Locate the cell with the specified text and output its [x, y] center coordinate. 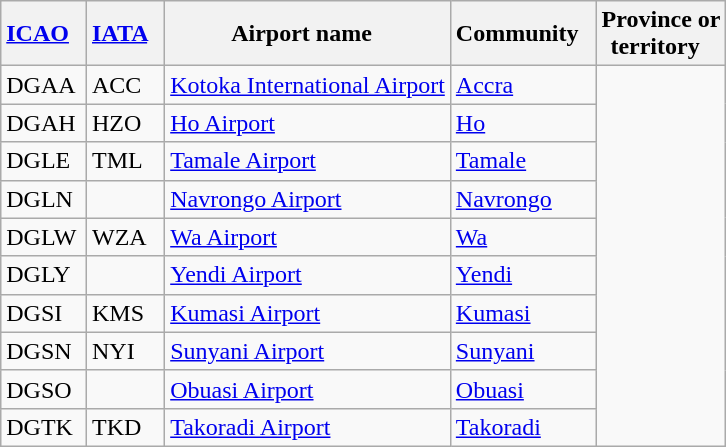
TKD [125, 427]
TML [125, 161]
KMS [125, 313]
Yendi [523, 275]
NYI [125, 351]
DGTK [44, 427]
Sunyani [523, 351]
Community [523, 34]
Airport name [308, 34]
DGLW [44, 237]
DGLY [44, 275]
WZA [125, 237]
Ho Airport [308, 123]
Sunyani Airport [308, 351]
Kumasi [523, 313]
Kotoka International Airport [308, 85]
Wa Airport [308, 237]
Yendi Airport [308, 275]
DGLN [44, 199]
Obuasi Airport [308, 389]
Province orterritory [661, 34]
DGSI [44, 313]
ACC [125, 85]
DGAH [44, 123]
Kumasi Airport [308, 313]
DGAA [44, 85]
DGLE [44, 161]
Accra [523, 85]
Takoradi [523, 427]
Tamale [523, 161]
Obuasi [523, 389]
DGSN [44, 351]
Wa [523, 237]
ICAO [44, 34]
Navrongo [523, 199]
IATA [125, 34]
Tamale Airport [308, 161]
Ho [523, 123]
Navrongo Airport [308, 199]
Takoradi Airport [308, 427]
DGSO [44, 389]
HZO [125, 123]
